Return [x, y] of the center of cell containing provided text 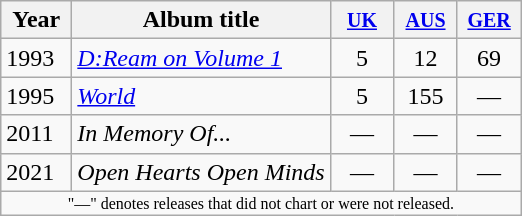
1993 [36, 58]
2021 [36, 172]
AUS [426, 20]
In Memory Of... [201, 134]
"—" denotes releases that did not chart or were not released. [261, 203]
155 [426, 96]
Album title [201, 20]
GER [489, 20]
1995 [36, 96]
12 [426, 58]
UK [362, 20]
2011 [36, 134]
D:Ream on Volume 1 [201, 58]
Open Hearts Open Minds [201, 172]
Year [36, 20]
69 [489, 58]
World [201, 96]
